Determine the (x, y) coordinate at the center of the cell enclosing the given text.  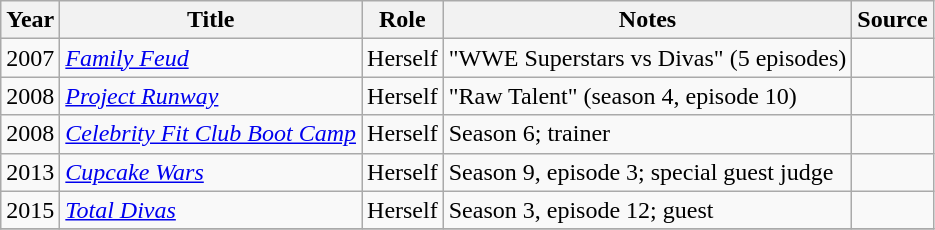
Source (892, 20)
Season 3, episode 12; guest (648, 210)
Cupcake Wars (211, 172)
Notes (648, 20)
2007 (30, 58)
Celebrity Fit Club Boot Camp (211, 134)
Role (403, 20)
Title (211, 20)
2015 (30, 210)
"WWE Superstars vs Divas" (5 episodes) (648, 58)
Project Runway (211, 96)
Season 6; trainer (648, 134)
2013 (30, 172)
Season 9, episode 3; special guest judge (648, 172)
Family Feud (211, 58)
Year (30, 20)
"Raw Talent" (season 4, episode 10) (648, 96)
Total Divas (211, 210)
